Locate the cell with the specified text and output its [x, y] center coordinate. 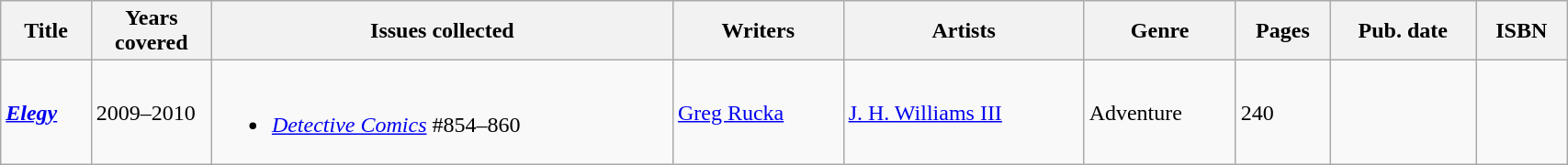
Adventure [1159, 112]
Elegy [46, 112]
ISBN [1521, 31]
240 [1282, 112]
Writers [758, 31]
Title [46, 31]
Pages [1282, 31]
Pub. date [1404, 31]
Detective Comics #854–860 [442, 112]
Greg Rucka [758, 112]
J. H. Williams III [964, 112]
Issues collected [442, 31]
2009–2010 [151, 112]
Years covered [151, 31]
Artists [964, 31]
Genre [1159, 31]
